Capture the cell that displays the provided text and extract its (x, y) central coordinate. 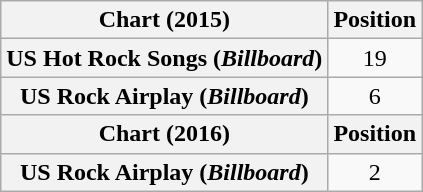
2 (375, 172)
US Hot Rock Songs (Billboard) (164, 58)
Chart (2016) (164, 134)
Chart (2015) (164, 20)
6 (375, 96)
19 (375, 58)
